Detect which cell encompasses the target text, then output its [X, Y] center coordinate. 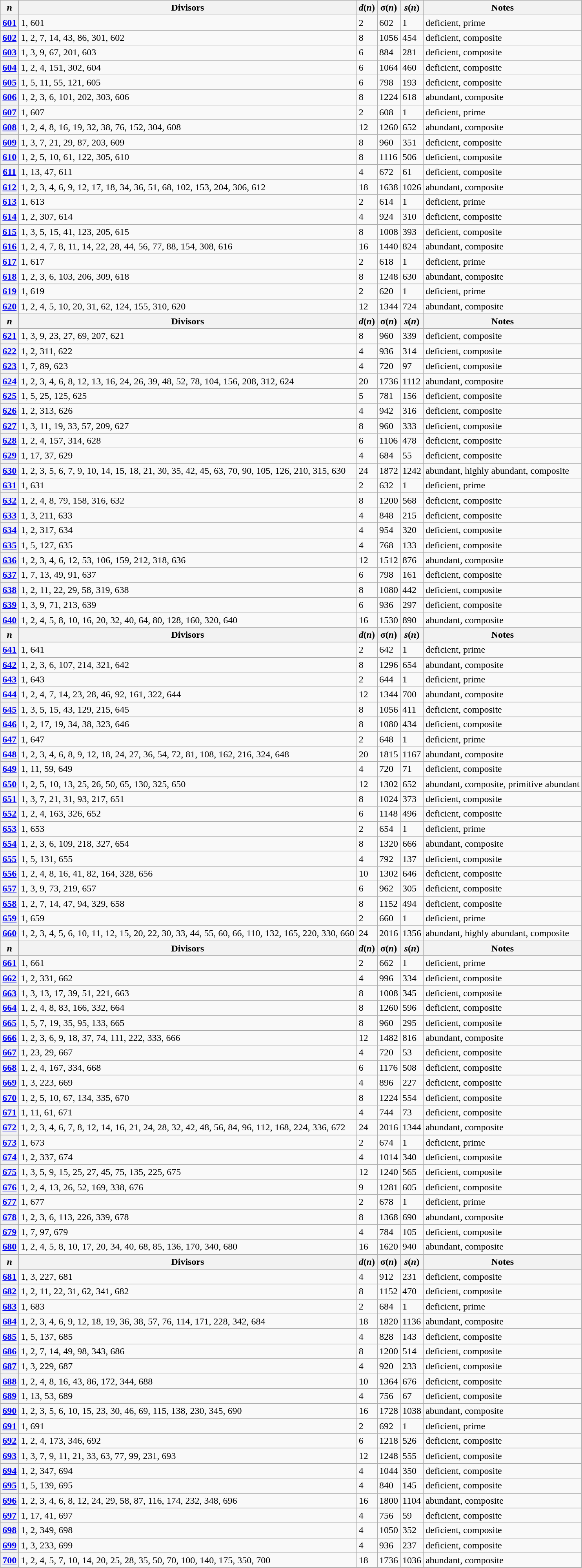
1482 [389, 1038]
669 [9, 1082]
634 [9, 530]
1, 2, 11, 22, 29, 58, 319, 638 [187, 590]
145 [412, 1486]
71 [412, 769]
1, 7, 97, 679 [187, 1232]
1, 5, 137, 685 [187, 1336]
615 [9, 232]
609 [9, 142]
627 [9, 426]
686 [9, 1351]
316 [412, 411]
1, 2, 317, 634 [187, 530]
596 [412, 1008]
683 [9, 1306]
1, 613 [187, 202]
55 [412, 456]
351 [412, 142]
628 [9, 441]
352 [412, 1530]
1, 2, 5, 10, 61, 122, 305, 610 [187, 157]
59 [412, 1515]
1, 2, 11, 22, 31, 62, 341, 682 [187, 1292]
699 [9, 1545]
1, 3, 227, 681 [187, 1277]
1116 [389, 157]
1, 2, 349, 698 [187, 1530]
631 [9, 486]
1815 [389, 754]
1, 3, 9, 73, 219, 657 [187, 888]
1, 2, 3, 4, 5, 6, 10, 11, 12, 15, 20, 22, 30, 33, 44, 55, 60, 66, 110, 132, 165, 220, 330, 660 [187, 933]
824 [412, 247]
680 [9, 1247]
682 [9, 1292]
454 [412, 38]
1218 [389, 1441]
784 [389, 1232]
470 [412, 1292]
1, 2, 4, 8, 79, 158, 316, 632 [187, 500]
744 [389, 1112]
1, 601 [187, 23]
1, 2, 4, 8, 16, 19, 32, 38, 76, 152, 304, 608 [187, 127]
1, 2, 3, 6, 103, 206, 309, 618 [187, 276]
1136 [412, 1321]
1, 2, 4, 163, 326, 652 [187, 814]
1, 619 [187, 291]
442 [412, 590]
616 [9, 247]
333 [412, 426]
724 [412, 306]
494 [412, 903]
688 [9, 1381]
9 [367, 1187]
816 [412, 1038]
656 [9, 873]
698 [9, 1530]
1, 661 [187, 963]
1, 13, 53, 689 [187, 1396]
1, 3, 223, 669 [187, 1082]
612 [9, 187]
694 [9, 1471]
1638 [389, 187]
1, 11, 61, 671 [187, 1112]
61 [412, 172]
393 [412, 232]
655 [9, 859]
1, 3, 11, 19, 33, 57, 209, 627 [187, 426]
340 [412, 1157]
1167 [412, 754]
848 [389, 515]
673 [9, 1142]
1176 [389, 1068]
5 [367, 396]
1, 2, 4, 5, 8, 10, 16, 20, 32, 40, 64, 80, 128, 160, 320, 640 [187, 620]
1, 17, 37, 629 [187, 456]
604 [9, 67]
1, 2, 3, 6, 101, 202, 303, 606 [187, 97]
1, 2, 5, 10, 67, 134, 335, 670 [187, 1097]
460 [412, 67]
1620 [389, 1247]
611 [9, 172]
641 [9, 649]
1148 [389, 814]
237 [412, 1545]
320 [412, 530]
1, 2, 4, 5, 8, 10, 17, 20, 34, 40, 68, 85, 136, 170, 340, 680 [187, 1247]
1, 2, 307, 614 [187, 217]
668 [9, 1068]
1, 2, 4, 151, 302, 604 [187, 67]
1, 659 [187, 919]
647 [9, 739]
645 [9, 709]
1, 2, 3, 4, 6, 9, 12, 17, 18, 34, 36, 51, 68, 102, 153, 204, 306, 612 [187, 187]
924 [389, 217]
281 [412, 53]
1, 2, 4, 167, 334, 668 [187, 1068]
1, 683 [187, 1306]
664 [9, 1008]
1, 643 [187, 680]
1, 2, 3, 4, 6, 12, 53, 106, 159, 212, 318, 636 [187, 560]
297 [412, 605]
650 [9, 784]
1, 3, 9, 67, 201, 603 [187, 53]
781 [389, 396]
649 [9, 769]
1, 5, 127, 635 [187, 545]
1, 3, 229, 687 [187, 1366]
314 [412, 351]
1728 [389, 1411]
1530 [389, 620]
1, 3, 233, 699 [187, 1545]
1, 617 [187, 262]
996 [389, 978]
697 [9, 1515]
633 [9, 515]
310 [412, 217]
233 [412, 1366]
1, 3, 211, 633 [187, 515]
671 [9, 1112]
496 [412, 814]
962 [389, 888]
1872 [389, 471]
601 [9, 23]
514 [412, 1351]
626 [9, 411]
143 [412, 1336]
623 [9, 366]
1, 2, 5, 10, 13, 25, 26, 50, 65, 130, 325, 650 [187, 784]
653 [9, 829]
1, 3, 13, 17, 39, 51, 221, 663 [187, 993]
1281 [389, 1187]
828 [389, 1336]
1, 13, 47, 611 [187, 172]
1014 [389, 1157]
638 [9, 590]
1026 [412, 187]
940 [412, 1247]
677 [9, 1202]
643 [9, 680]
617 [9, 262]
629 [9, 456]
606 [9, 97]
1050 [389, 1530]
1, 2, 3, 4, 6, 8, 12, 13, 16, 24, 26, 39, 48, 52, 78, 104, 156, 208, 312, 624 [187, 381]
768 [389, 545]
1, 647 [187, 739]
1, 2, 3, 6, 109, 218, 327, 654 [187, 844]
635 [9, 545]
1, 3, 5, 15, 41, 123, 205, 615 [187, 232]
1, 7, 89, 623 [187, 366]
1368 [389, 1217]
1, 5, 11, 55, 121, 605 [187, 82]
508 [412, 1068]
691 [9, 1426]
840 [389, 1486]
896 [389, 1082]
1296 [389, 665]
1, 2, 4, 8, 83, 166, 332, 664 [187, 1008]
373 [412, 799]
610 [9, 157]
1064 [389, 67]
1, 2, 4, 8, 16, 41, 82, 164, 328, 656 [187, 873]
133 [412, 545]
1, 653 [187, 829]
693 [9, 1456]
1, 7, 13, 49, 91, 637 [187, 575]
954 [389, 530]
1038 [412, 1411]
156 [412, 396]
619 [9, 291]
1, 2, 4, 8, 16, 43, 86, 172, 344, 688 [187, 1381]
1, 677 [187, 1202]
639 [9, 605]
1106 [389, 441]
1, 2, 3, 6, 107, 214, 321, 642 [187, 665]
1, 3, 5, 9, 15, 25, 27, 45, 75, 135, 225, 675 [187, 1172]
1, 2, 347, 694 [187, 1471]
663 [9, 993]
1, 3, 7, 21, 31, 93, 217, 651 [187, 799]
890 [412, 620]
339 [412, 336]
105 [412, 1232]
67 [412, 1396]
661 [9, 963]
1, 3, 5, 15, 43, 129, 215, 645 [187, 709]
665 [9, 1023]
1242 [412, 471]
506 [412, 157]
1, 631 [187, 486]
1112 [412, 381]
1024 [389, 799]
1, 2, 3, 4, 6, 7, 8, 12, 14, 16, 21, 24, 28, 32, 42, 48, 56, 84, 96, 112, 168, 224, 336, 672 [187, 1127]
1, 5, 25, 125, 625 [187, 396]
1, 2, 331, 662 [187, 978]
350 [412, 1471]
1, 2, 3, 4, 6, 8, 12, 24, 29, 58, 87, 116, 174, 232, 348, 696 [187, 1501]
1, 2, 337, 674 [187, 1157]
1, 641 [187, 649]
1, 2, 3, 6, 9, 18, 37, 74, 111, 222, 333, 666 [187, 1038]
685 [9, 1336]
1, 11, 59, 649 [187, 769]
1, 3, 9, 23, 27, 69, 207, 621 [187, 336]
215 [412, 515]
1, 2, 17, 19, 34, 38, 323, 646 [187, 724]
625 [9, 396]
434 [412, 724]
1, 2, 3, 5, 6, 7, 9, 10, 14, 15, 18, 21, 30, 35, 42, 45, 63, 70, 90, 105, 126, 210, 315, 630 [187, 471]
1, 3, 7, 9, 11, 21, 33, 63, 77, 99, 231, 693 [187, 1456]
161 [412, 575]
651 [9, 799]
1, 2, 4, 5, 10, 20, 31, 62, 124, 155, 310, 620 [187, 306]
1, 2, 3, 6, 113, 226, 339, 678 [187, 1217]
1, 17, 41, 697 [187, 1515]
912 [389, 1277]
621 [9, 336]
227 [412, 1082]
305 [412, 888]
1820 [389, 1321]
1, 2, 7, 14, 47, 94, 329, 658 [187, 903]
1, 2, 4, 157, 314, 628 [187, 441]
526 [412, 1441]
1, 2, 7, 14, 43, 86, 301, 602 [187, 38]
1, 2, 7, 14, 49, 98, 343, 686 [187, 1351]
1, 3, 9, 71, 213, 639 [187, 605]
637 [9, 575]
1512 [389, 560]
1320 [389, 844]
640 [9, 620]
1, 3, 7, 21, 29, 87, 203, 609 [187, 142]
1240 [389, 1172]
679 [9, 1232]
681 [9, 1277]
1, 5, 7, 19, 35, 95, 133, 665 [187, 1023]
636 [9, 560]
193 [412, 82]
abundant, composite, primitive abundant [503, 784]
1, 2, 4, 173, 346, 692 [187, 1441]
1104 [412, 1501]
658 [9, 903]
53 [412, 1053]
1, 5, 131, 655 [187, 859]
478 [412, 441]
1044 [389, 1471]
411 [412, 709]
1, 2, 3, 4, 6, 9, 12, 18, 19, 36, 38, 57, 76, 114, 171, 228, 342, 684 [187, 1321]
792 [389, 859]
687 [9, 1366]
675 [9, 1172]
1440 [389, 247]
555 [412, 1456]
1800 [389, 1501]
695 [9, 1486]
657 [9, 888]
696 [9, 1501]
1, 2, 313, 626 [187, 411]
1, 5, 139, 695 [187, 1486]
670 [9, 1097]
659 [9, 919]
689 [9, 1396]
295 [412, 1023]
231 [412, 1277]
568 [412, 500]
1036 [412, 1560]
565 [412, 1172]
876 [412, 560]
1, 607 [187, 112]
1, 2, 3, 5, 6, 10, 15, 23, 30, 46, 69, 115, 138, 230, 345, 690 [187, 1411]
1, 2, 4, 7, 8, 11, 14, 22, 28, 44, 56, 77, 88, 154, 308, 616 [187, 247]
73 [412, 1112]
613 [9, 202]
554 [412, 1097]
334 [412, 978]
603 [9, 53]
97 [412, 366]
345 [412, 993]
942 [389, 411]
1, 23, 29, 667 [187, 1053]
1364 [389, 1381]
884 [389, 53]
622 [9, 351]
137 [412, 859]
1, 2, 4, 5, 7, 10, 14, 20, 25, 28, 35, 50, 70, 100, 140, 175, 350, 700 [187, 1560]
1356 [412, 933]
920 [389, 1366]
1, 2, 3, 4, 6, 8, 9, 12, 18, 24, 27, 36, 54, 72, 81, 108, 162, 216, 324, 648 [187, 754]
607 [9, 112]
1, 2, 4, 13, 26, 52, 169, 338, 676 [187, 1187]
1, 2, 4, 7, 14, 23, 28, 46, 92, 161, 322, 644 [187, 695]
1, 691 [187, 1426]
667 [9, 1053]
1, 673 [187, 1142]
624 [9, 381]
1, 2, 311, 622 [187, 351]
